Scan for the cell matching the given text and deliver its [x, y] coordinate at center. 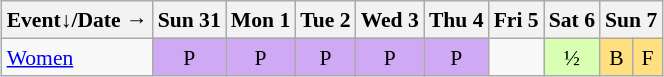
Mon 1 [260, 20]
Women [78, 56]
B [616, 56]
Sun 7 [631, 20]
½ [572, 56]
Sat 6 [572, 20]
F [648, 56]
Tue 2 [325, 20]
Wed 3 [390, 20]
Sun 31 [190, 20]
Fri 5 [516, 20]
Event↓/Date → [78, 20]
Thu 4 [456, 20]
